From the cell containing the given text, extract its center point as [X, Y] coordinate. 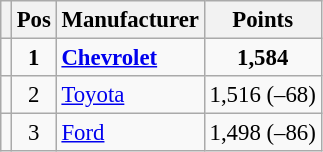
Manufacturer [130, 20]
3 [34, 133]
Chevrolet [130, 58]
1 [34, 58]
Toyota [130, 95]
Ford [130, 133]
2 [34, 95]
1,498 (–86) [262, 133]
Pos [34, 20]
Points [262, 20]
1,584 [262, 58]
1,516 (–68) [262, 95]
